Output the [X, Y] coordinate of the center of the cell containing the given text.  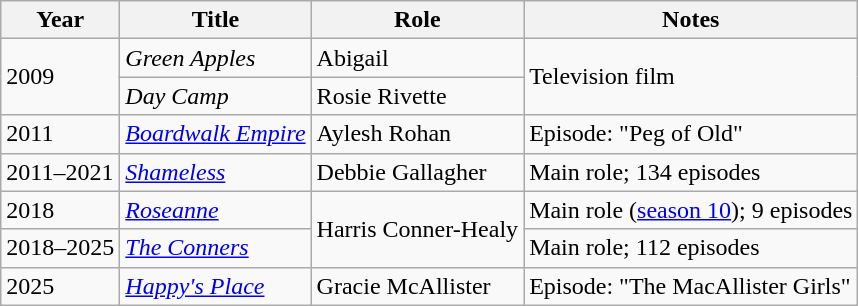
Year [60, 20]
Title [216, 20]
Aylesh Rohan [418, 134]
Green Apples [216, 58]
Episode: "Peg of Old" [691, 134]
Main role (season 10); 9 episodes [691, 210]
Gracie McAllister [418, 286]
The Conners [216, 248]
2018–2025 [60, 248]
Shameless [216, 172]
Harris Conner-Healy [418, 229]
Main role; 134 episodes [691, 172]
2011 [60, 134]
2011–2021 [60, 172]
Episode: "The MacAllister Girls" [691, 286]
Happy's Place [216, 286]
Abigail [418, 58]
Day Camp [216, 96]
Roseanne [216, 210]
2009 [60, 77]
2018 [60, 210]
Debbie Gallagher [418, 172]
Television film [691, 77]
Role [418, 20]
2025 [60, 286]
Boardwalk Empire [216, 134]
Rosie Rivette [418, 96]
Main role; 112 episodes [691, 248]
Notes [691, 20]
